From the cell containing the given text, extract its center point as [X, Y] coordinate. 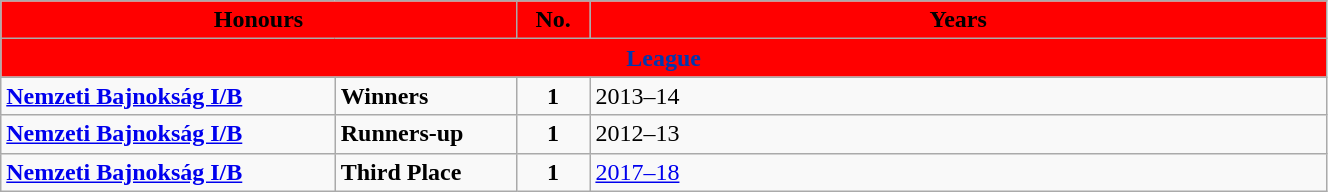
2017–18 [958, 172]
No. [553, 20]
2013–14 [958, 96]
Years [958, 20]
Runners-up [426, 134]
League [664, 58]
Winners [426, 96]
Honours [259, 20]
Third Place [426, 172]
2012–13 [958, 134]
